Identify which cell holds the provided text, then report its (x, y) central coordinate. 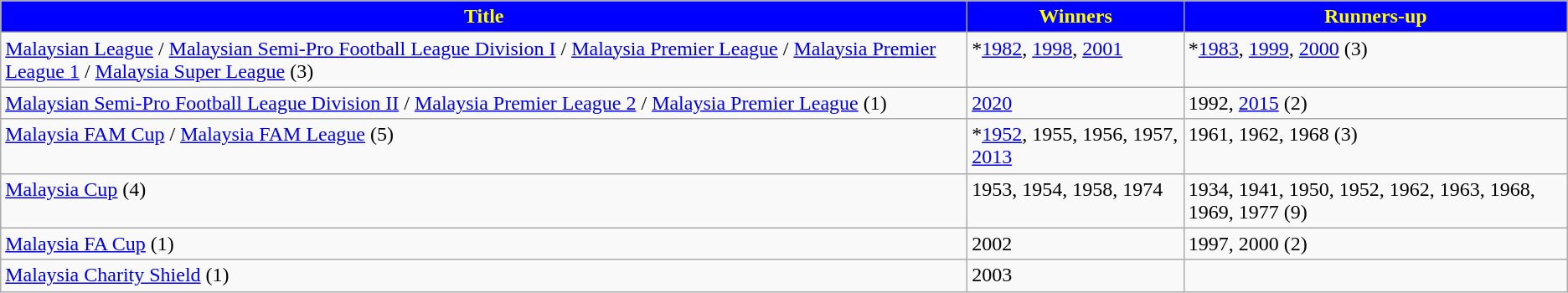
Malaysian League / Malaysian Semi-Pro Football League Division I / Malaysia Premier League / Malaysia Premier League 1 / Malaysia Super League (3) (484, 60)
1953, 1954, 1958, 1974 (1075, 201)
1997, 2000 (2) (1375, 244)
Malaysia Cup (4) (484, 201)
2002 (1075, 244)
*1982, 1998, 2001 (1075, 60)
1992, 2015 (2) (1375, 103)
Malaysia FAM Cup / Malaysia FAM League (5) (484, 146)
Malaysia FA Cup (1) (484, 244)
Runners-up (1375, 17)
2020 (1075, 103)
Malaysian Semi-Pro Football League Division II / Malaysia Premier League 2 / Malaysia Premier League (1) (484, 103)
Malaysia Charity Shield (1) (484, 275)
1961, 1962, 1968 (3) (1375, 146)
2003 (1075, 275)
*1983, 1999, 2000 (3) (1375, 60)
*1952, 1955, 1956, 1957, 2013 (1075, 146)
1934, 1941, 1950, 1952, 1962, 1963, 1968, 1969, 1977 (9) (1375, 201)
Winners (1075, 17)
Title (484, 17)
